Identify which cell holds the provided text, then report its [x, y] central coordinate. 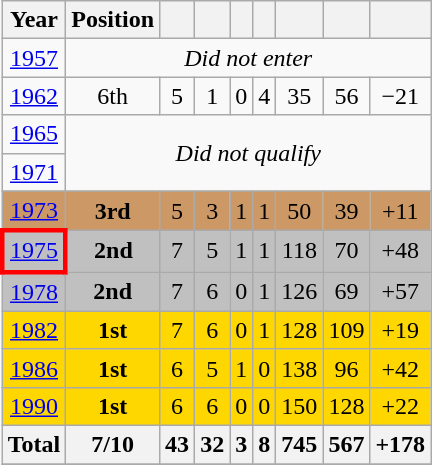
126 [300, 292]
1971 [34, 172]
50 [300, 211]
+42 [400, 368]
56 [346, 96]
+48 [400, 252]
32 [212, 444]
8 [264, 444]
96 [346, 368]
Did not enter [248, 58]
70 [346, 252]
1975 [34, 252]
Did not qualify [248, 153]
1965 [34, 134]
Total [34, 444]
1986 [34, 368]
1957 [34, 58]
35 [300, 96]
Position [113, 20]
118 [300, 252]
1973 [34, 211]
1982 [34, 330]
109 [346, 330]
39 [346, 211]
150 [300, 406]
1978 [34, 292]
Year [34, 20]
3rd [113, 211]
745 [300, 444]
+57 [400, 292]
1962 [34, 96]
+178 [400, 444]
567 [346, 444]
6th [113, 96]
138 [300, 368]
−21 [400, 96]
69 [346, 292]
+19 [400, 330]
43 [178, 444]
4 [264, 96]
+11 [400, 211]
+22 [400, 406]
1990 [34, 406]
7/10 [113, 444]
